Locate the cell with the specified text and output its (X, Y) center coordinate. 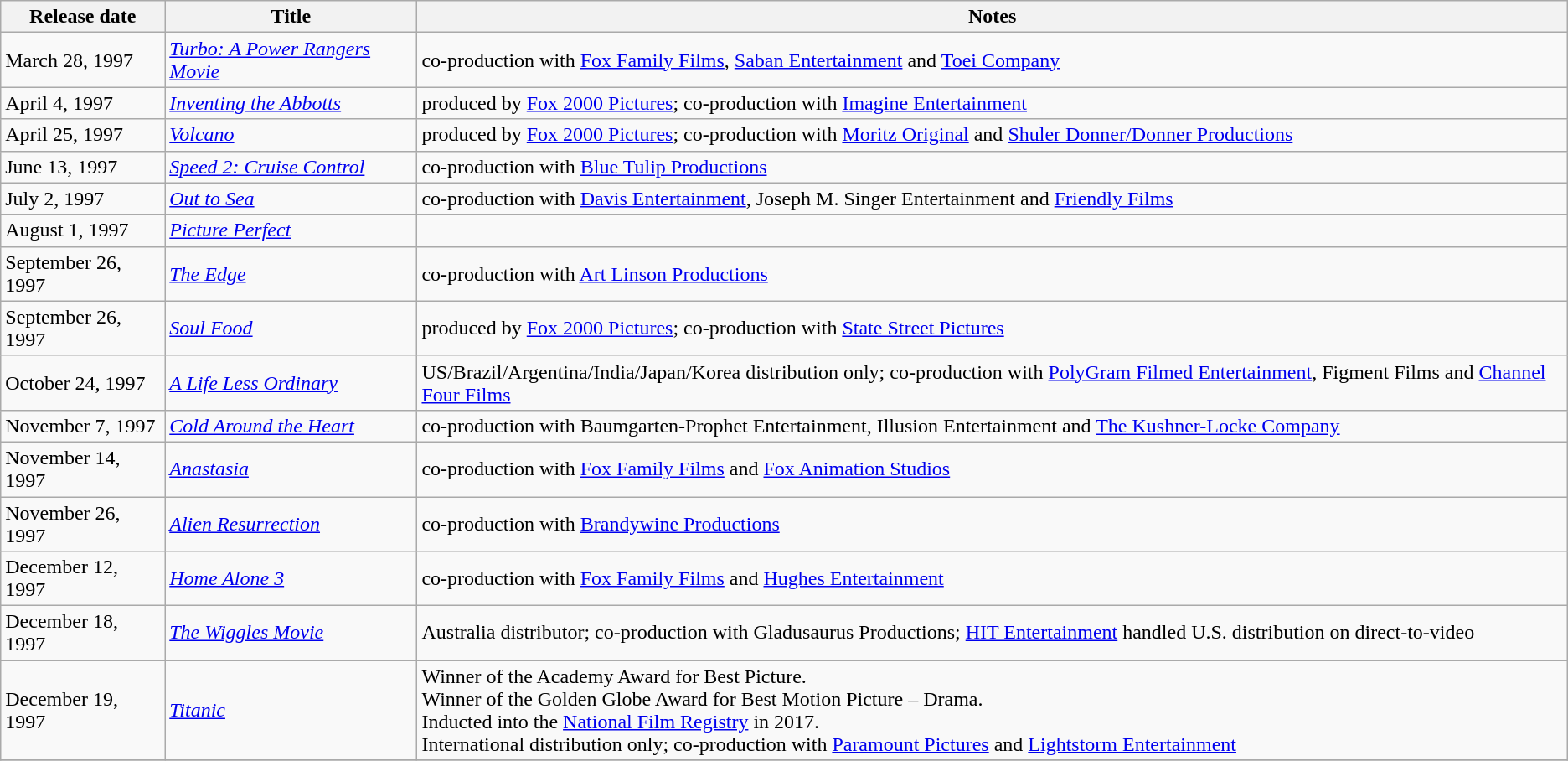
November 26, 1997 (83, 523)
The Edge (291, 273)
November 7, 1997 (83, 426)
March 28, 1997 (83, 60)
Out to Sea (291, 199)
November 14, 1997 (83, 469)
December 18, 1997 (83, 634)
December 12, 1997 (83, 578)
Notes (992, 17)
co-production with Fox Family Films, Saban Entertainment and Toei Company (992, 60)
co-production with Art Linson Productions (992, 273)
Turbo: A Power Rangers Movie (291, 60)
The Wiggles Movie (291, 634)
July 2, 1997 (83, 199)
Anastasia (291, 469)
produced by Fox 2000 Pictures; co-production with Moritz Original and Shuler Donner/Donner Productions (992, 135)
produced by Fox 2000 Pictures; co-production with Imagine Entertainment (992, 103)
Volcano (291, 135)
December 19, 1997 (83, 711)
co-production with Fox Family Films and Fox Animation Studios (992, 469)
April 4, 1997 (83, 103)
October 24, 1997 (83, 382)
Inventing the Abbotts (291, 103)
co-production with Fox Family Films and Hughes Entertainment (992, 578)
co-production with Blue Tulip Productions (992, 167)
Picture Perfect (291, 230)
Alien Resurrection (291, 523)
Titanic (291, 711)
Australia distributor; co-production with Gladusaurus Productions; HIT Entertainment handled U.S. distribution on direct-to-video (992, 634)
Speed 2: Cruise Control (291, 167)
June 13, 1997 (83, 167)
April 25, 1997 (83, 135)
US/Brazil/Argentina/India/Japan/Korea distribution only; co-production with PolyGram Filmed Entertainment, Figment Films and Channel Four Films (992, 382)
Release date (83, 17)
co-production with Davis Entertainment, Joseph M. Singer Entertainment and Friendly Films (992, 199)
produced by Fox 2000 Pictures; co-production with State Street Pictures (992, 329)
co-production with Brandywine Productions (992, 523)
Home Alone 3 (291, 578)
co-production with Baumgarten-Prophet Entertainment, Illusion Entertainment and The Kushner-Locke Company (992, 426)
Soul Food (291, 329)
August 1, 1997 (83, 230)
Cold Around the Heart (291, 426)
Title (291, 17)
A Life Less Ordinary (291, 382)
